Provide the (x, y) coordinate of the cell's center where the given text is located.  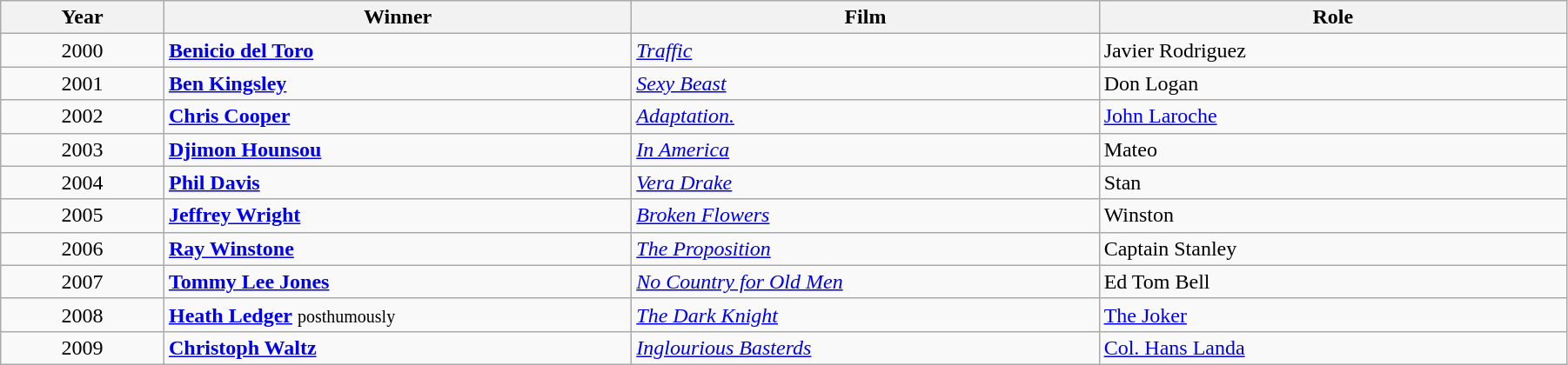
Captain Stanley (1333, 249)
Stan (1333, 182)
2001 (83, 83)
Ray Winstone (397, 249)
2002 (83, 116)
2003 (83, 149)
No Country for Old Men (865, 282)
Broken Flowers (865, 216)
Benicio del Toro (397, 50)
Don Logan (1333, 83)
Adaptation. (865, 116)
2008 (83, 315)
Vera Drake (865, 182)
Ed Tom Bell (1333, 282)
2009 (83, 348)
Sexy Beast (865, 83)
In America (865, 149)
Tommy Lee Jones (397, 282)
Col. Hans Landa (1333, 348)
Chris Cooper (397, 116)
Heath Ledger posthumously (397, 315)
Film (865, 17)
2000 (83, 50)
Jeffrey Wright (397, 216)
Inglourious Basterds (865, 348)
Djimon Hounsou (397, 149)
Winner (397, 17)
The Joker (1333, 315)
2006 (83, 249)
2007 (83, 282)
John Laroche (1333, 116)
Traffic (865, 50)
The Dark Knight (865, 315)
Javier Rodriguez (1333, 50)
Mateo (1333, 149)
Phil Davis (397, 182)
2004 (83, 182)
Christoph Waltz (397, 348)
Ben Kingsley (397, 83)
Role (1333, 17)
2005 (83, 216)
Year (83, 17)
Winston (1333, 216)
The Proposition (865, 249)
